Find where the given text appears and provide that cell's center as [x, y] coordinate. 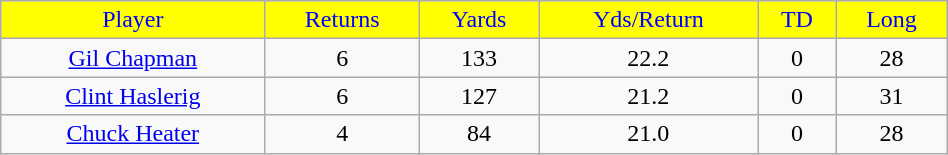
Returns [342, 20]
21.0 [649, 134]
Yards [480, 20]
Gil Chapman [133, 58]
Player [133, 20]
4 [342, 134]
133 [480, 58]
31 [892, 96]
Long [892, 20]
Clint Haslerig [133, 96]
Yds/Return [649, 20]
Chuck Heater [133, 134]
22.2 [649, 58]
TD [797, 20]
84 [480, 134]
21.2 [649, 96]
127 [480, 96]
